From the cell containing the given text, extract its center point as (x, y) coordinate. 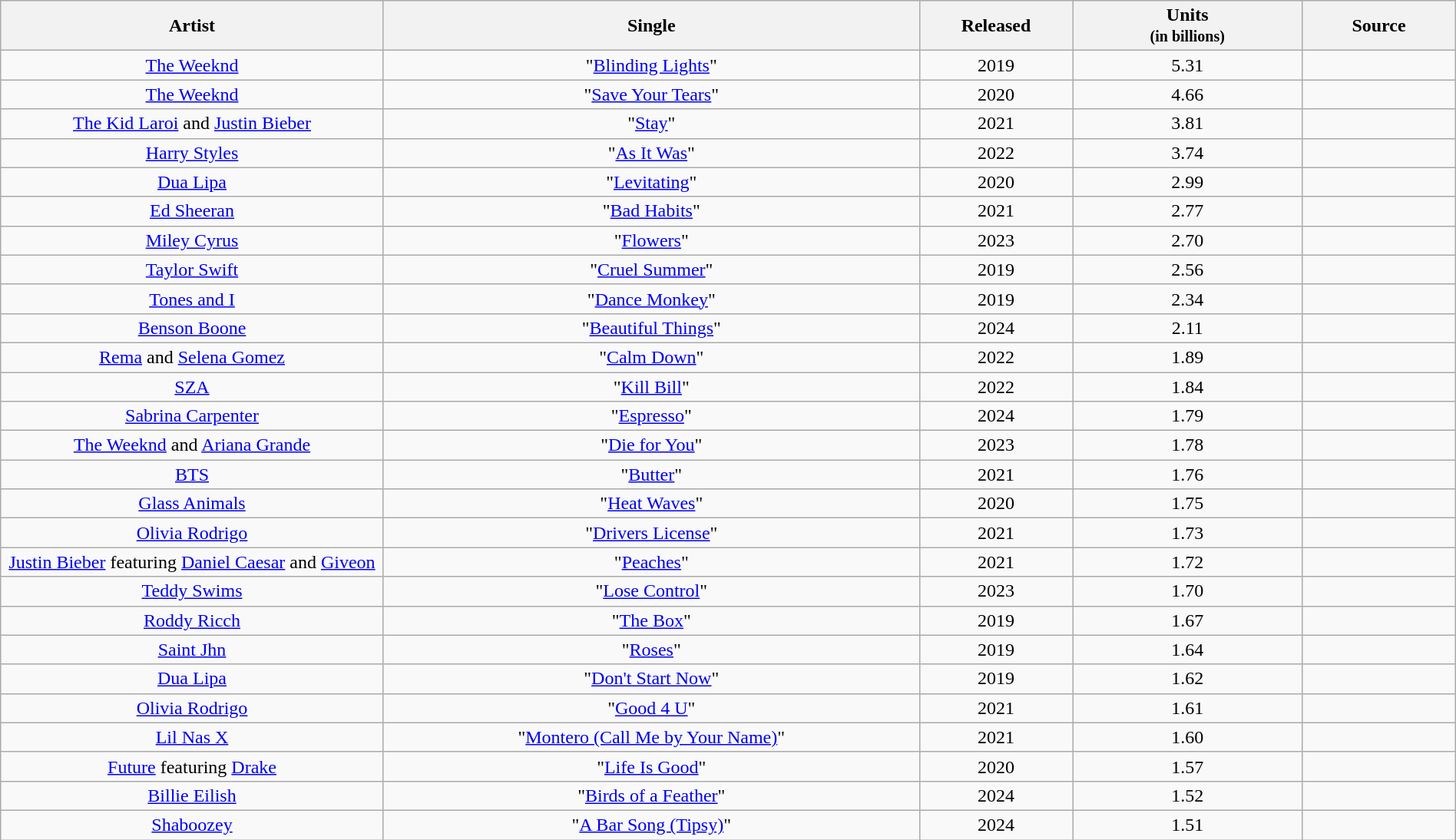
"Kill Bill" (651, 386)
1.84 (1187, 386)
"Heat Waves" (651, 504)
Harry Styles (192, 153)
"Butter" (651, 475)
Lil Nas X (192, 737)
1.67 (1187, 620)
1.72 (1187, 562)
"Levitating" (651, 182)
"Drivers License" (651, 533)
Sabrina Carpenter (192, 416)
"The Box" (651, 620)
1.89 (1187, 357)
3.74 (1187, 153)
1.76 (1187, 475)
The Weeknd and Ariana Grande (192, 445)
BTS (192, 475)
2.70 (1187, 240)
5.31 (1187, 65)
"Peaches" (651, 562)
2.34 (1187, 299)
"Montero (Call Me by Your Name)" (651, 737)
"Die for You" (651, 445)
"Lose Control" (651, 591)
1.62 (1187, 679)
"Save Your Tears" (651, 94)
"Beautiful Things" (651, 328)
"As It Was" (651, 153)
"Roses" (651, 650)
Billie Eilish (192, 795)
1.57 (1187, 766)
Units(in billions) (1187, 26)
"Bad Habits" (651, 211)
4.66 (1187, 94)
1.79 (1187, 416)
Saint Jhn (192, 650)
"Birds of a Feather" (651, 795)
Rema and Selena Gomez (192, 357)
"A Bar Song (Tipsy)" (651, 825)
1.70 (1187, 591)
Roddy Ricch (192, 620)
3.81 (1187, 124)
Benson Boone (192, 328)
"Cruel Summer" (651, 270)
Shaboozey (192, 825)
2.56 (1187, 270)
Artist (192, 26)
Taylor Swift (192, 270)
1.61 (1187, 708)
Released (995, 26)
1.73 (1187, 533)
"Blinding Lights" (651, 65)
SZA (192, 386)
"Calm Down" (651, 357)
"Flowers" (651, 240)
2.77 (1187, 211)
Justin Bieber featuring Daniel Caesar and Giveon (192, 562)
Ed Sheeran (192, 211)
1.60 (1187, 737)
2.99 (1187, 182)
"Espresso" (651, 416)
"Don't Start Now" (651, 679)
Future featuring Drake (192, 766)
Glass Animals (192, 504)
1.78 (1187, 445)
Miley Cyrus (192, 240)
"Life Is Good" (651, 766)
Source (1379, 26)
1.64 (1187, 650)
Teddy Swims (192, 591)
2.11 (1187, 328)
The Kid Laroi and Justin Bieber (192, 124)
1.75 (1187, 504)
"Dance Monkey" (651, 299)
Tones and I (192, 299)
1.52 (1187, 795)
1.51 (1187, 825)
Single (651, 26)
"Stay" (651, 124)
"Good 4 U" (651, 708)
